Provide the [X, Y] coordinate of the cell's center where the given text is located.  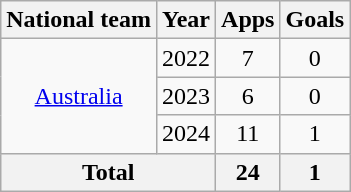
Year [186, 20]
Australia [79, 96]
11 [248, 134]
2024 [186, 134]
National team [79, 20]
2022 [186, 58]
Goals [315, 20]
Apps [248, 20]
7 [248, 58]
2023 [186, 96]
Total [108, 172]
24 [248, 172]
6 [248, 96]
